Pinpoint the cell where the given text exists, returning its (x, y) midpoint coordinate. 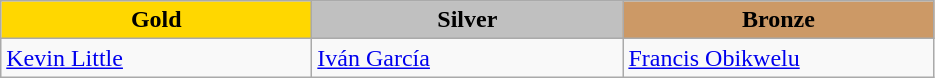
Iván García (468, 58)
Silver (468, 20)
Bronze (778, 20)
Kevin Little (156, 58)
Gold (156, 20)
Francis Obikwelu (778, 58)
